Find where the given text appears and provide that cell's center as [X, Y] coordinate. 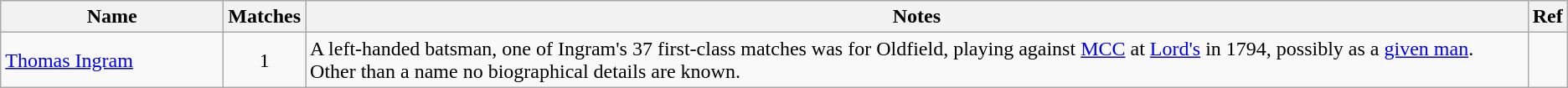
Matches [265, 17]
Name [112, 17]
Notes [917, 17]
Ref [1548, 17]
Thomas Ingram [112, 60]
1 [265, 60]
